Extract the [X, Y] coordinate from the center of the cell holding the provided text.  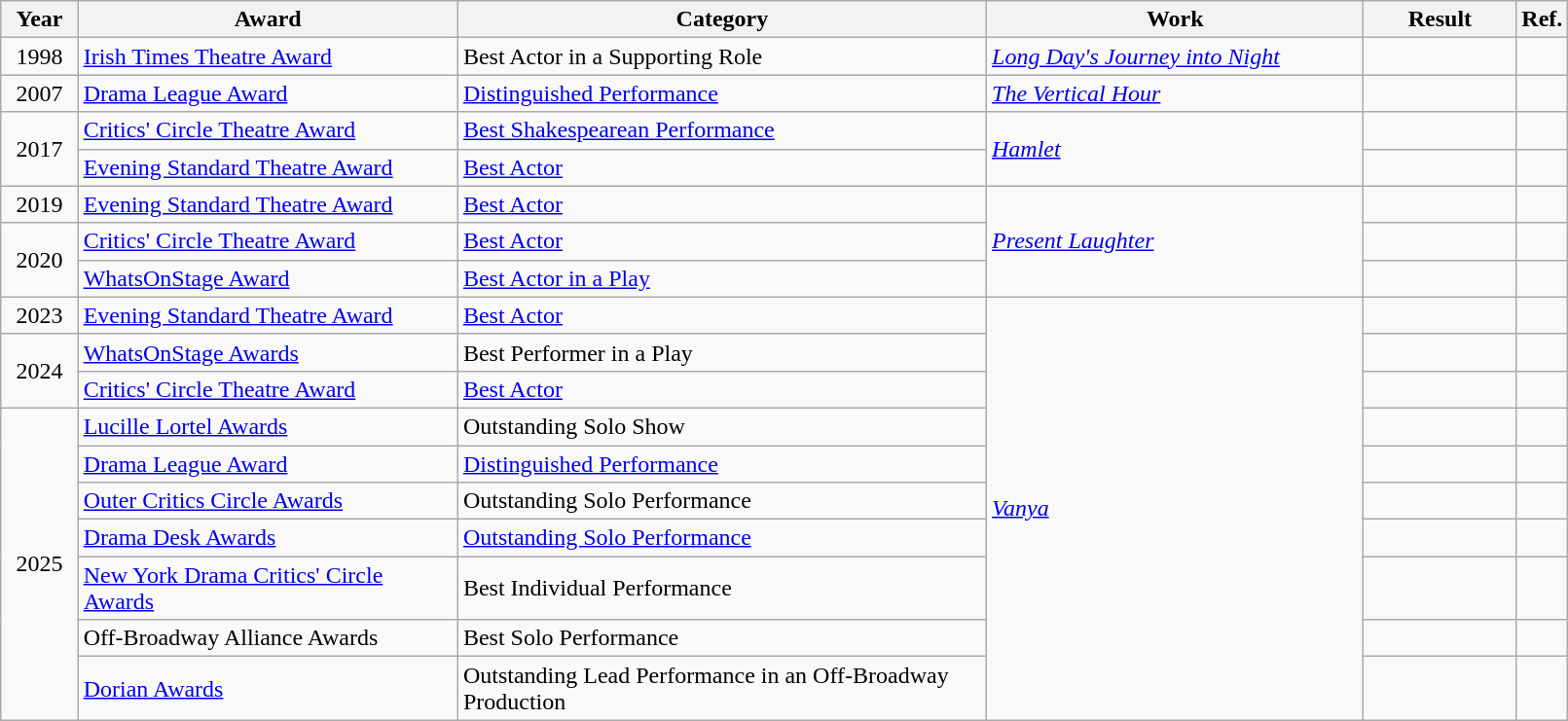
Vanya [1176, 508]
Best Actor in a Play [722, 278]
Result [1440, 19]
Drama Desk Awards [268, 538]
Category [722, 19]
Outstanding Solo Show [722, 426]
Hamlet [1176, 149]
WhatsOnStage Awards [268, 352]
Work [1176, 19]
Irish Times Theatre Award [268, 56]
Lucille Lortel Awards [268, 426]
2019 [39, 204]
2020 [39, 260]
WhatsOnStage Award [268, 278]
The Vertical Hour [1176, 93]
2024 [39, 371]
Year [39, 19]
1998 [39, 56]
2017 [39, 149]
Award [268, 19]
Best Individual Performance [722, 588]
Off-Broadway Alliance Awards [268, 638]
Long Day's Journey into Night [1176, 56]
2023 [39, 315]
Best Performer in a Play [722, 352]
Outstanding Lead Performance in an Off-Broadway Production [722, 689]
Best Solo Performance [722, 638]
Best Actor in a Supporting Role [722, 56]
New York Drama Critics' Circle Awards [268, 588]
Best Shakespearean Performance [722, 130]
2025 [39, 563]
Ref. [1542, 19]
Present Laughter [1176, 241]
2007 [39, 93]
Dorian Awards [268, 689]
Outer Critics Circle Awards [268, 501]
